Pinpoint the cell where the given text exists, returning its [X, Y] midpoint coordinate. 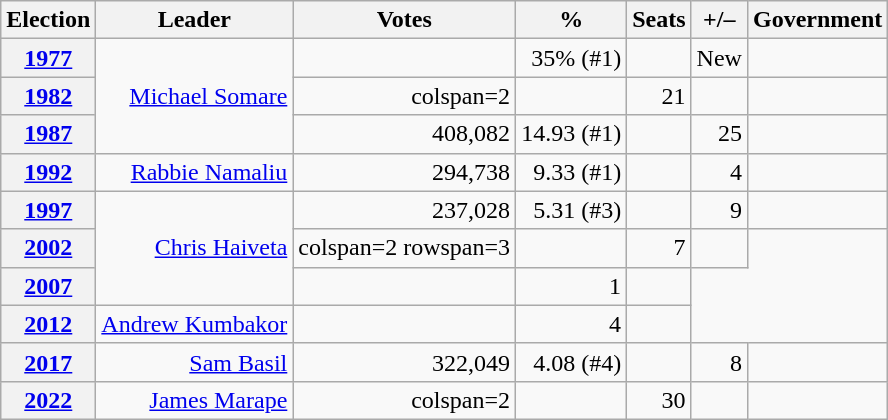
21 [659, 96]
+/– [719, 20]
9 [719, 210]
Michael Somare [194, 96]
Election [48, 20]
Votes [404, 20]
25 [719, 134]
2017 [48, 362]
Andrew Kumbakor [194, 324]
294,738 [404, 172]
2007 [48, 286]
2022 [48, 400]
% [572, 20]
1987 [48, 134]
1982 [48, 96]
New [719, 58]
Chris Haiveta [194, 248]
Sam Basil [194, 362]
5.31 (#3) [572, 210]
Seats [659, 20]
4.08 (#4) [572, 362]
237,028 [404, 210]
14.93 (#1) [572, 134]
322,049 [404, 362]
35% (#1) [572, 58]
1997 [48, 210]
1 [572, 286]
James Marape [194, 400]
7 [659, 248]
2002 [48, 248]
8 [719, 362]
1992 [48, 172]
30 [659, 400]
2012 [48, 324]
Leader [194, 20]
1977 [48, 58]
9.33 (#1) [572, 172]
408,082 [404, 134]
colspan=2 rowspan=3 [404, 248]
Government [817, 20]
Rabbie Namaliu [194, 172]
